Return the [X, Y] coordinate for the center point of the cell that contains the specified text.  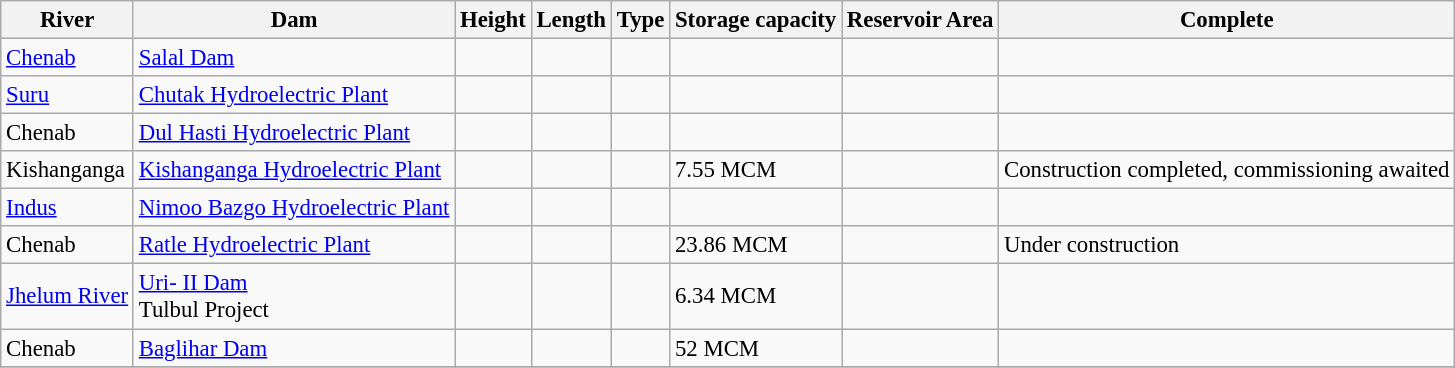
52 MCM [756, 348]
Kishanganga [68, 170]
Uri- II DamTulbul Project [294, 296]
Suru [68, 95]
6.34 MCM [756, 296]
Chutak Hydroelectric Plant [294, 95]
7.55 MCM [756, 170]
Dam [294, 20]
Salal Dam [294, 58]
River [68, 20]
Reservoir Area [920, 20]
Type [640, 20]
Ratle Hydroelectric Plant [294, 245]
Kishanganga Hydroelectric Plant [294, 170]
Baglihar Dam [294, 348]
Storage capacity [756, 20]
Nimoo Bazgo Hydroelectric Plant [294, 208]
23.86 MCM [756, 245]
Height [493, 20]
Dul Hasti Hydroelectric Plant [294, 133]
Under construction [1227, 245]
Indus [68, 208]
Complete [1227, 20]
Construction completed, commissioning awaited [1227, 170]
Length [571, 20]
Jhelum River [68, 296]
